Detect which cell encompasses the target text, then output its [x, y] center coordinate. 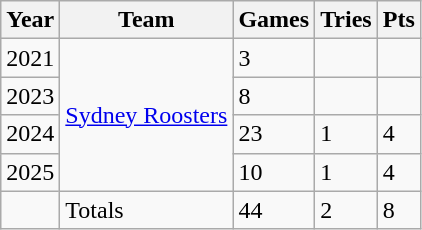
3 [274, 58]
Year [30, 20]
Pts [398, 20]
2023 [30, 96]
Team [146, 20]
44 [274, 210]
2025 [30, 172]
23 [274, 134]
Totals [146, 210]
2021 [30, 58]
Tries [346, 20]
2 [346, 210]
10 [274, 172]
Games [274, 20]
Sydney Roosters [146, 115]
2024 [30, 134]
